Identify which cell holds the provided text, then report its [X, Y] central coordinate. 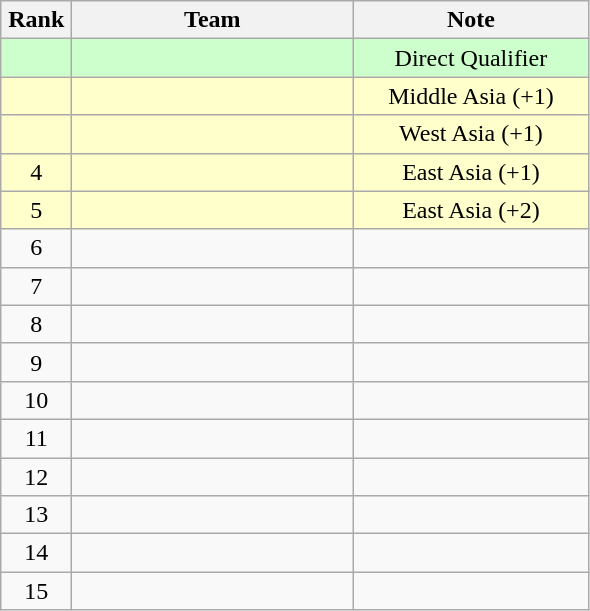
East Asia (+1) [471, 172]
9 [36, 362]
4 [36, 172]
7 [36, 286]
5 [36, 210]
12 [36, 477]
Rank [36, 20]
Note [471, 20]
Direct Qualifier [471, 58]
13 [36, 515]
East Asia (+2) [471, 210]
11 [36, 438]
8 [36, 324]
Team [212, 20]
15 [36, 591]
Middle Asia (+1) [471, 96]
10 [36, 400]
6 [36, 248]
14 [36, 553]
West Asia (+1) [471, 134]
